Find where the given text appears and provide that cell's center as (X, Y) coordinate. 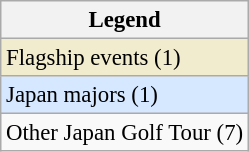
Legend (125, 20)
Japan majors (1) (125, 95)
Flagship events (1) (125, 58)
Other Japan Golf Tour (7) (125, 133)
